Capture the cell that displays the provided text and extract its (X, Y) central coordinate. 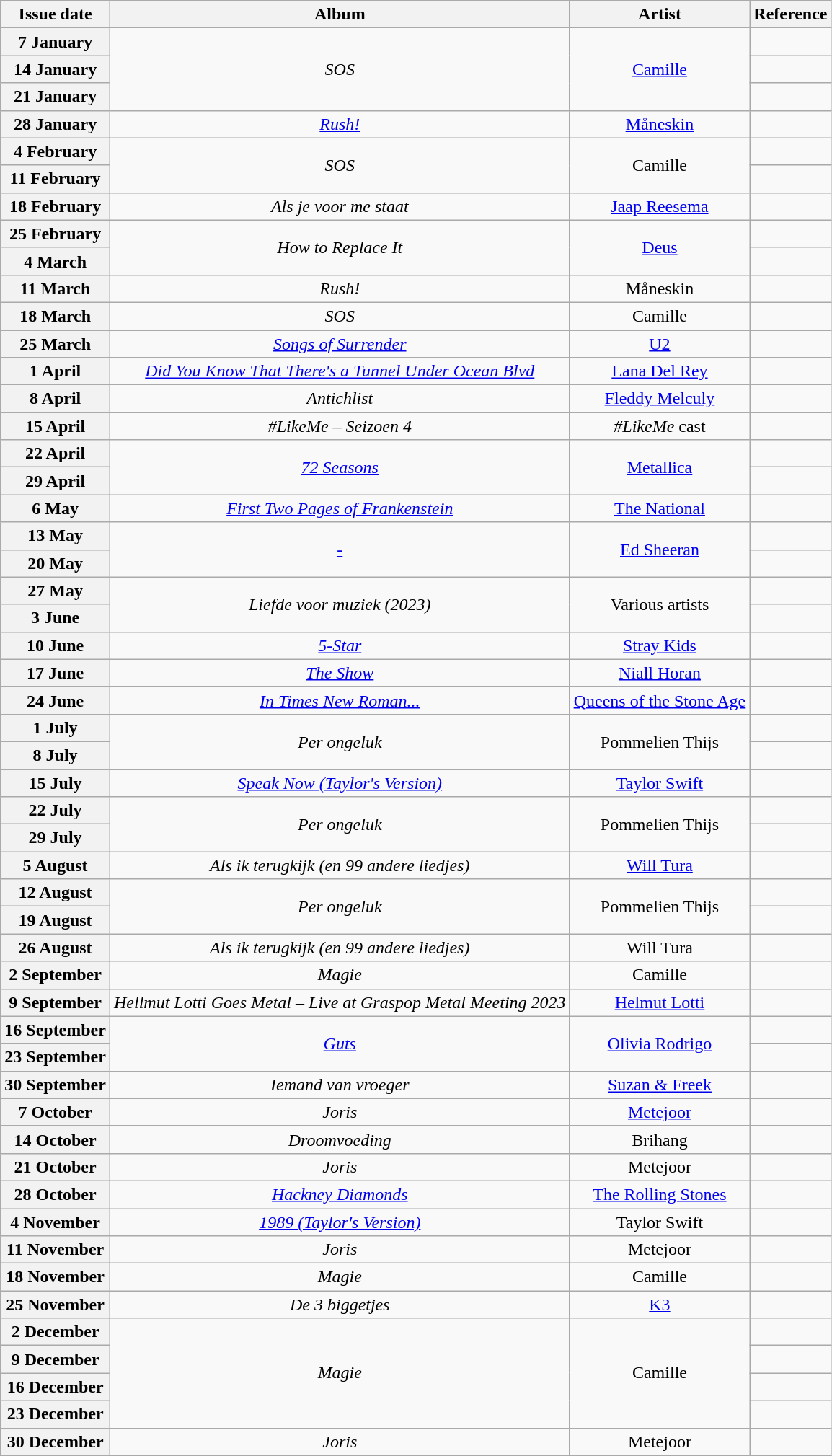
The Rolling Stones (660, 1194)
#LikeMe – Seizoen 4 (340, 426)
Deus (660, 247)
In Times New Roman... (340, 700)
28 January (56, 124)
Speak Now (Taylor's Version) (340, 782)
4 November (56, 1222)
10 June (56, 645)
Hackney Diamonds (340, 1194)
Various artists (660, 604)
11 February (56, 179)
Brihang (660, 1139)
De 3 biggetjes (340, 1305)
Antichlist (340, 399)
2 December (56, 1332)
7 January (56, 42)
29 April (56, 481)
20 May (56, 563)
Ed Sheeran (660, 550)
U2 (660, 344)
The National (660, 508)
21 January (56, 97)
First Two Pages of Frankenstein (340, 508)
Olivia Rodrigo (660, 1044)
1 April (56, 371)
Issue date (56, 14)
4 March (56, 261)
The Show (340, 673)
Reference (790, 14)
4 February (56, 151)
8 July (56, 755)
18 November (56, 1277)
5-Star (340, 645)
K3 (660, 1305)
18 March (56, 316)
2 September (56, 975)
17 June (56, 673)
Album (340, 14)
Helmut Lotti (660, 1002)
- (340, 550)
1989 (Taylor's Version) (340, 1222)
7 October (56, 1112)
22 April (56, 454)
15 April (56, 426)
16 December (56, 1387)
Guts (340, 1044)
14 October (56, 1139)
25 March (56, 344)
21 October (56, 1167)
16 September (56, 1030)
14 January (56, 69)
11 March (56, 288)
23 December (56, 1414)
Metallica (660, 467)
Lana Del Rey (660, 371)
3 June (56, 618)
13 May (56, 536)
30 September (56, 1085)
Artist (660, 14)
24 June (56, 700)
Queens of the Stone Age (660, 700)
Iemand van vroeger (340, 1085)
Jaap Reesema (660, 206)
Songs of Surrender (340, 344)
Suzan & Freek (660, 1085)
Fleddy Melculy (660, 399)
11 November (56, 1250)
Droomvoeding (340, 1139)
#LikeMe cast (660, 426)
Niall Horan (660, 673)
Liefde voor muziek (2023) (340, 604)
9 December (56, 1359)
72 Seasons (340, 467)
26 August (56, 948)
5 August (56, 865)
25 November (56, 1305)
How to Replace It (340, 247)
1 July (56, 728)
19 August (56, 920)
9 September (56, 1002)
Hellmut Lotti Goes Metal – Live at Graspop Metal Meeting 2023 (340, 1002)
29 July (56, 838)
8 April (56, 399)
12 August (56, 893)
15 July (56, 782)
25 February (56, 234)
6 May (56, 508)
Did You Know That There's a Tunnel Under Ocean Blvd (340, 371)
23 September (56, 1057)
22 July (56, 811)
18 February (56, 206)
27 May (56, 591)
Stray Kids (660, 645)
28 October (56, 1194)
Als je voor me staat (340, 206)
30 December (56, 1442)
